Output the [x, y] coordinate of the center of the cell containing the given text.  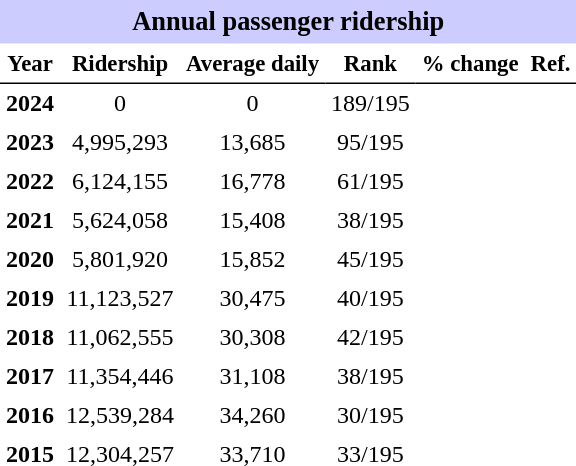
Ridership [120, 64]
189/195 [370, 104]
4,995,293 [120, 142]
2023 [30, 142]
30,308 [252, 338]
2016 [30, 416]
15,852 [252, 260]
30/195 [370, 416]
Rank [370, 64]
Annual passenger ridership [288, 22]
2017 [30, 376]
11,354,446 [120, 376]
Average daily [252, 64]
34,260 [252, 416]
13,685 [252, 142]
40/195 [370, 298]
12,539,284 [120, 416]
6,124,155 [120, 182]
11,062,555 [120, 338]
5,801,920 [120, 260]
2024 [30, 104]
% change [470, 64]
30,475 [252, 298]
16,778 [252, 182]
61/195 [370, 182]
45/195 [370, 260]
95/195 [370, 142]
2021 [30, 220]
31,108 [252, 376]
2018 [30, 338]
2022 [30, 182]
15,408 [252, 220]
5,624,058 [120, 220]
2020 [30, 260]
11,123,527 [120, 298]
Year [30, 64]
2019 [30, 298]
42/195 [370, 338]
